Output the [x, y] coordinate of the center of the cell containing the given text.  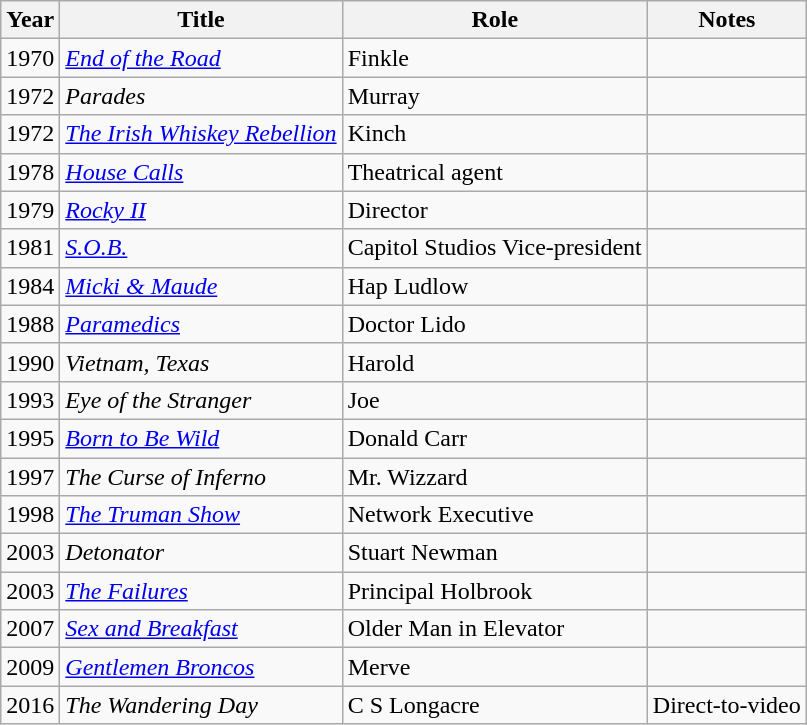
1984 [30, 286]
Mr. Wizzard [494, 477]
1981 [30, 248]
Rocky II [201, 210]
S.O.B. [201, 248]
Sex and Breakfast [201, 629]
1990 [30, 362]
Detonator [201, 553]
1988 [30, 324]
1998 [30, 515]
Joe [494, 400]
Doctor Lido [494, 324]
The Truman Show [201, 515]
Title [201, 20]
Network Executive [494, 515]
The Wandering Day [201, 705]
Kinch [494, 134]
Direct-to-video [726, 705]
Micki & Maude [201, 286]
C S Longacre [494, 705]
House Calls [201, 172]
Vietnam, Texas [201, 362]
Director [494, 210]
Paramedics [201, 324]
Year [30, 20]
The Failures [201, 591]
Notes [726, 20]
2007 [30, 629]
Eye of the Stranger [201, 400]
1995 [30, 438]
Donald Carr [494, 438]
Stuart Newman [494, 553]
1970 [30, 58]
Harold [494, 362]
Merve [494, 667]
End of the Road [201, 58]
Role [494, 20]
1993 [30, 400]
1979 [30, 210]
2016 [30, 705]
1997 [30, 477]
Capitol Studios Vice-president [494, 248]
1978 [30, 172]
2009 [30, 667]
The Irish Whiskey Rebellion [201, 134]
Older Man in Elevator [494, 629]
Gentlemen Broncos [201, 667]
Finkle [494, 58]
Born to Be Wild [201, 438]
The Curse of Inferno [201, 477]
Hap Ludlow [494, 286]
Murray [494, 96]
Parades [201, 96]
Theatrical agent [494, 172]
Principal Holbrook [494, 591]
